Determine the (X, Y) coordinate at the center of the cell enclosing the given text.  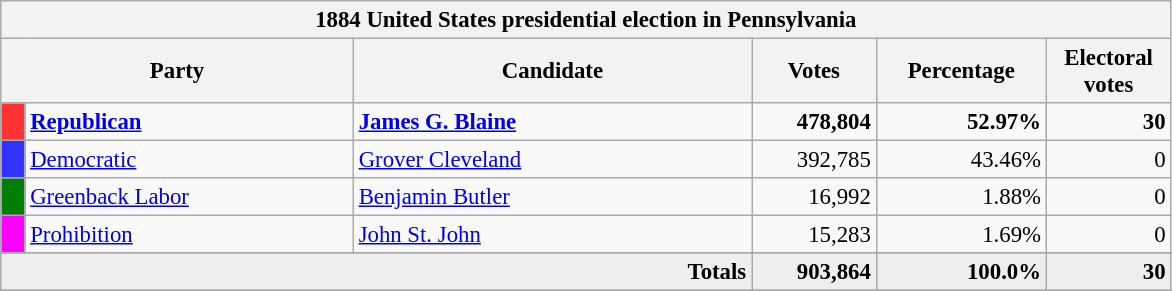
Party (178, 72)
Candidate (552, 72)
52.97% (961, 122)
478,804 (814, 122)
John St. John (552, 235)
Electoral votes (1108, 72)
15,283 (814, 235)
Greenback Labor (189, 197)
Republican (189, 122)
1.69% (961, 235)
1.88% (961, 197)
Prohibition (189, 235)
Democratic (189, 160)
Votes (814, 72)
Grover Cleveland (552, 160)
Benjamin Butler (552, 197)
30 (1108, 122)
James G. Blaine (552, 122)
1884 United States presidential election in Pennsylvania (586, 20)
16,992 (814, 197)
43.46% (961, 160)
Percentage (961, 72)
392,785 (814, 160)
